Extract the [X, Y] coordinate from the center of the cell holding the provided text.  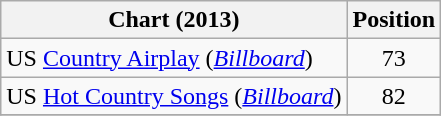
Position [394, 20]
US Country Airplay (Billboard) [174, 58]
82 [394, 96]
73 [394, 58]
Chart (2013) [174, 20]
US Hot Country Songs (Billboard) [174, 96]
